Locate the cell with the specified text and output its (X, Y) center coordinate. 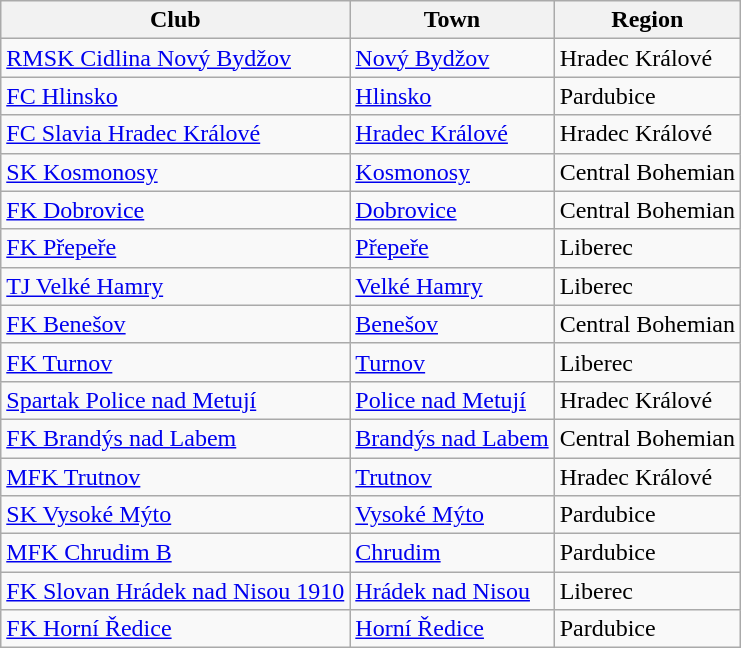
FK Přepeře (176, 248)
FK Horní Ředice (176, 629)
Spartak Police nad Metují (176, 400)
SK Vysoké Mýto (176, 515)
MFK Trutnov (176, 477)
FC Hlinsko (176, 96)
Dobrovice (452, 210)
FK Brandýs nad Labem (176, 438)
Hrádek nad Nisou (452, 591)
Trutnov (452, 477)
FK Turnov (176, 362)
Turnov (452, 362)
MFK Chrudim B (176, 553)
Velké Hamry (452, 286)
Region (647, 20)
FK Slovan Hrádek nad Nisou 1910 (176, 591)
Brandýs nad Labem (452, 438)
Club (176, 20)
TJ Velké Hamry (176, 286)
Horní Ředice (452, 629)
Vysoké Mýto (452, 515)
Nový Bydžov (452, 58)
RMSK Cidlina Nový Bydžov (176, 58)
SK Kosmonosy (176, 172)
Chrudim (452, 553)
Kosmonosy (452, 172)
Town (452, 20)
Benešov (452, 324)
FK Dobrovice (176, 210)
Hlinsko (452, 96)
Police nad Metují (452, 400)
Přepeře (452, 248)
FK Benešov (176, 324)
FC Slavia Hradec Králové (176, 134)
